Detect which cell encompasses the target text, then output its [x, y] center coordinate. 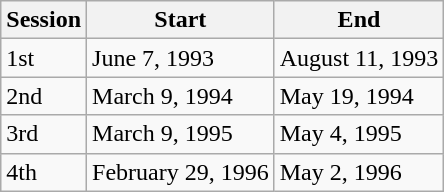
March 9, 1994 [181, 96]
June 7, 1993 [181, 58]
3rd [44, 134]
1st [44, 58]
Session [44, 20]
4th [44, 172]
2nd [44, 96]
August 11, 1993 [359, 58]
Start [181, 20]
March 9, 1995 [181, 134]
May 4, 1995 [359, 134]
May 2, 1996 [359, 172]
February 29, 1996 [181, 172]
End [359, 20]
May 19, 1994 [359, 96]
